Extract the [X, Y] coordinate from the center of the cell holding the provided text.  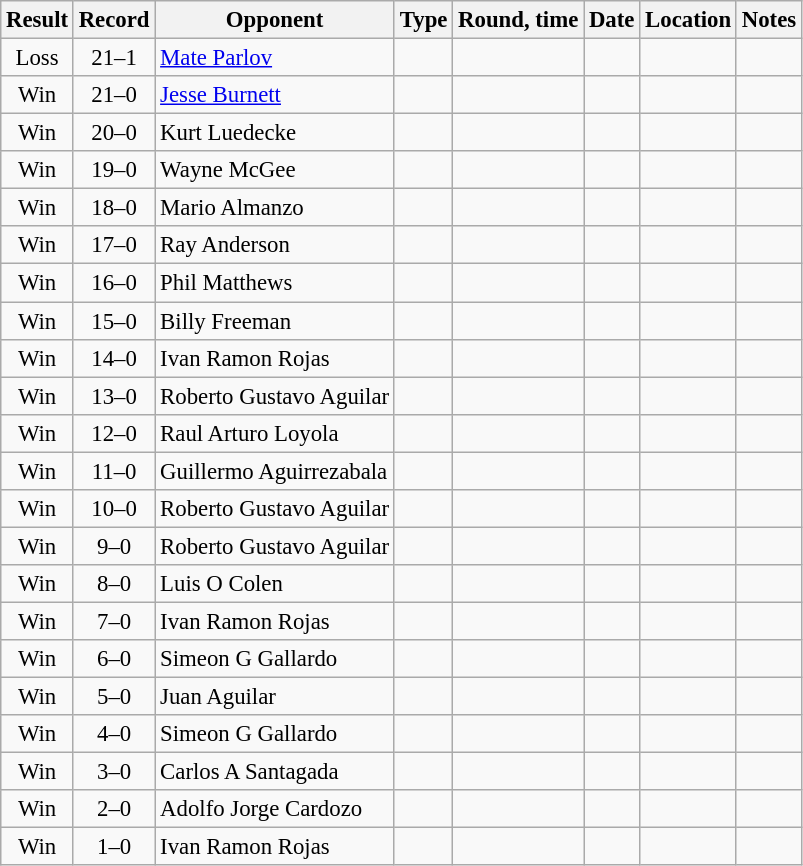
21–0 [114, 95]
Notes [768, 20]
Ray Anderson [275, 245]
Result [38, 20]
Round, time [518, 20]
20–0 [114, 133]
16–0 [114, 283]
Kurt Luedecke [275, 133]
Phil Matthews [275, 283]
Wayne McGee [275, 170]
Adolfo Jorge Cardozo [275, 809]
Record [114, 20]
Juan Aguilar [275, 697]
4–0 [114, 734]
13–0 [114, 396]
21–1 [114, 58]
2–0 [114, 809]
Carlos A Santagada [275, 772]
11–0 [114, 471]
17–0 [114, 245]
12–0 [114, 433]
9–0 [114, 546]
Luis O Colen [275, 584]
Jesse Burnett [275, 95]
14–0 [114, 358]
18–0 [114, 208]
Raul Arturo Loyola [275, 433]
Opponent [275, 20]
Type [423, 20]
Mario Almanzo [275, 208]
1–0 [114, 847]
15–0 [114, 321]
3–0 [114, 772]
10–0 [114, 509]
Location [688, 20]
Loss [38, 58]
Date [612, 20]
7–0 [114, 621]
Billy Freeman [275, 321]
5–0 [114, 697]
19–0 [114, 170]
6–0 [114, 659]
8–0 [114, 584]
Mate Parlov [275, 58]
Guillermo Aguirrezabala [275, 471]
